Return the [X, Y] coordinate for the center point of the cell that contains the specified text.  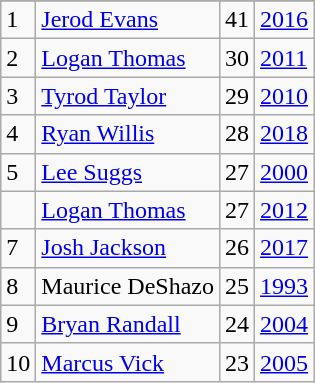
4 [18, 134]
Tyrod Taylor [128, 96]
8 [18, 286]
5 [18, 172]
41 [236, 20]
2011 [284, 58]
Marcus Vick [128, 362]
9 [18, 324]
24 [236, 324]
2018 [284, 134]
2005 [284, 362]
Josh Jackson [128, 248]
2 [18, 58]
2010 [284, 96]
30 [236, 58]
3 [18, 96]
7 [18, 248]
Bryan Randall [128, 324]
Maurice DeShazo [128, 286]
2000 [284, 172]
23 [236, 362]
28 [236, 134]
2004 [284, 324]
29 [236, 96]
Lee Suggs [128, 172]
Jerod Evans [128, 20]
1 [18, 20]
1993 [284, 286]
25 [236, 286]
Ryan Willis [128, 134]
2017 [284, 248]
2012 [284, 210]
10 [18, 362]
26 [236, 248]
2016 [284, 20]
